Identify which cell holds the provided text, then report its (x, y) central coordinate. 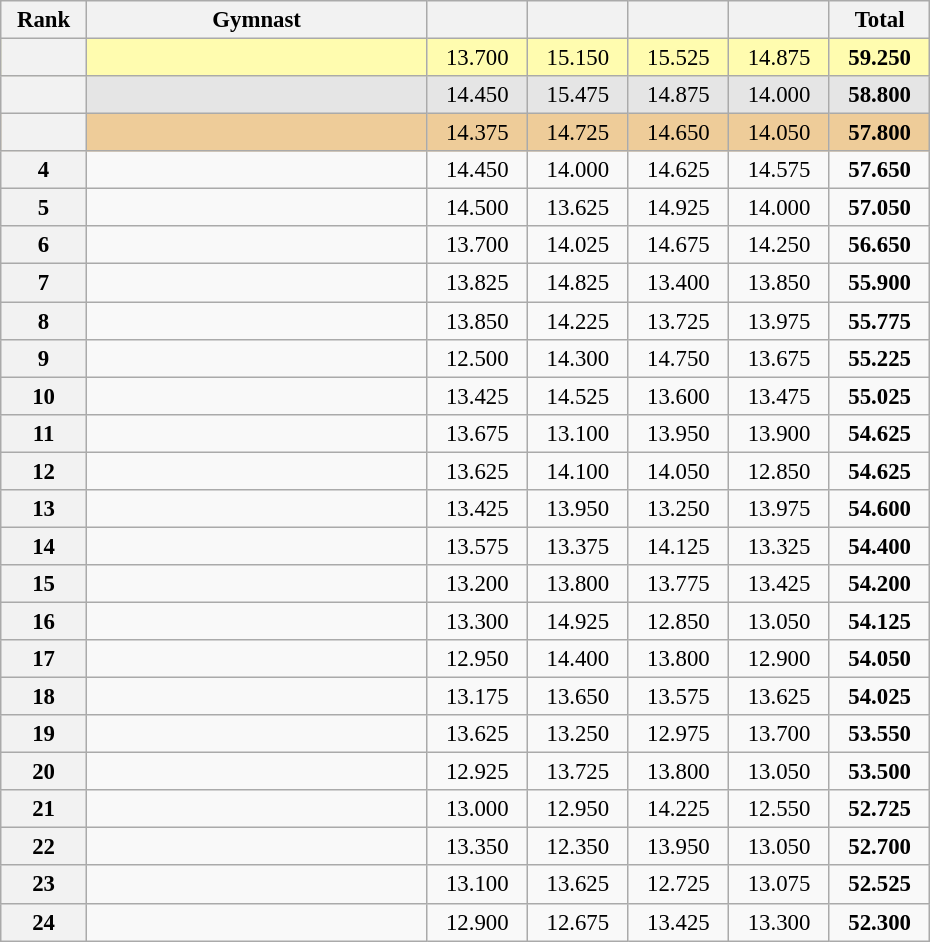
13.900 (780, 433)
12.350 (578, 847)
13.175 (478, 697)
54.600 (880, 509)
24 (44, 922)
14.375 (478, 133)
13.825 (478, 283)
12.500 (478, 358)
57.800 (880, 133)
54.050 (880, 659)
14.500 (478, 208)
19 (44, 734)
53.500 (880, 772)
11 (44, 433)
4 (44, 170)
14.575 (780, 170)
7 (44, 283)
13.075 (780, 885)
20 (44, 772)
58.800 (880, 95)
54.400 (880, 546)
13.350 (478, 847)
13.650 (578, 697)
13.000 (478, 809)
14.650 (678, 133)
54.025 (880, 697)
52.725 (880, 809)
52.700 (880, 847)
14.100 (578, 471)
13.200 (478, 584)
52.525 (880, 885)
13 (44, 509)
12.725 (678, 885)
55.025 (880, 396)
13.400 (678, 283)
14.025 (578, 245)
8 (44, 321)
57.050 (880, 208)
13.475 (780, 396)
14.675 (678, 245)
55.900 (880, 283)
14.525 (578, 396)
21 (44, 809)
15.475 (578, 95)
16 (44, 621)
14.625 (678, 170)
14.400 (578, 659)
59.250 (880, 58)
55.775 (880, 321)
Gymnast (256, 20)
13.325 (780, 546)
23 (44, 885)
14.750 (678, 358)
14.725 (578, 133)
53.550 (880, 734)
13.600 (678, 396)
13.375 (578, 546)
12 (44, 471)
5 (44, 208)
12.550 (780, 809)
15.525 (678, 58)
14 (44, 546)
54.125 (880, 621)
22 (44, 847)
14.825 (578, 283)
Total (880, 20)
15 (44, 584)
Rank (44, 20)
6 (44, 245)
14.300 (578, 358)
15.150 (578, 58)
12.925 (478, 772)
52.300 (880, 922)
13.775 (678, 584)
14.250 (780, 245)
56.650 (880, 245)
17 (44, 659)
55.225 (880, 358)
57.650 (880, 170)
54.200 (880, 584)
12.975 (678, 734)
9 (44, 358)
14.125 (678, 546)
12.675 (578, 922)
18 (44, 697)
10 (44, 396)
